Identify which cell holds the provided text, then report its [X, Y] central coordinate. 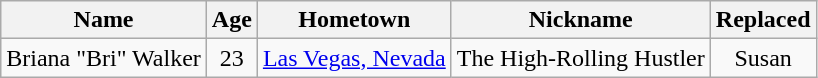
Hometown [354, 20]
The High-Rolling Hustler [580, 58]
Las Vegas, Nevada [354, 58]
23 [232, 58]
Susan [763, 58]
Replaced [763, 20]
Name [104, 20]
Nickname [580, 20]
Age [232, 20]
Briana "Bri" Walker [104, 58]
